Capture the cell that displays the provided text and extract its (x, y) central coordinate. 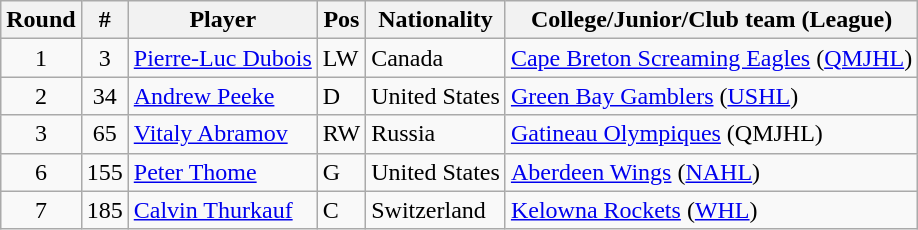
6 (41, 172)
Nationality (436, 20)
155 (104, 172)
D (341, 96)
Kelowna Rockets (WHL) (711, 210)
Vitaly Abramov (222, 134)
Pos (341, 20)
G (341, 172)
65 (104, 134)
Canada (436, 58)
C (341, 210)
# (104, 20)
2 (41, 96)
185 (104, 210)
34 (104, 96)
Pierre-Luc Dubois (222, 58)
Andrew Peeke (222, 96)
RW (341, 134)
7 (41, 210)
Peter Thome (222, 172)
Green Bay Gamblers (USHL) (711, 96)
Calvin Thurkauf (222, 210)
Cape Breton Screaming Eagles (QMJHL) (711, 58)
Player (222, 20)
Switzerland (436, 210)
LW (341, 58)
Round (41, 20)
Gatineau Olympiques (QMJHL) (711, 134)
Russia (436, 134)
1 (41, 58)
College/Junior/Club team (League) (711, 20)
Aberdeen Wings (NAHL) (711, 172)
